Search for the cell housing the specified text and yield its [X, Y] center coordinate. 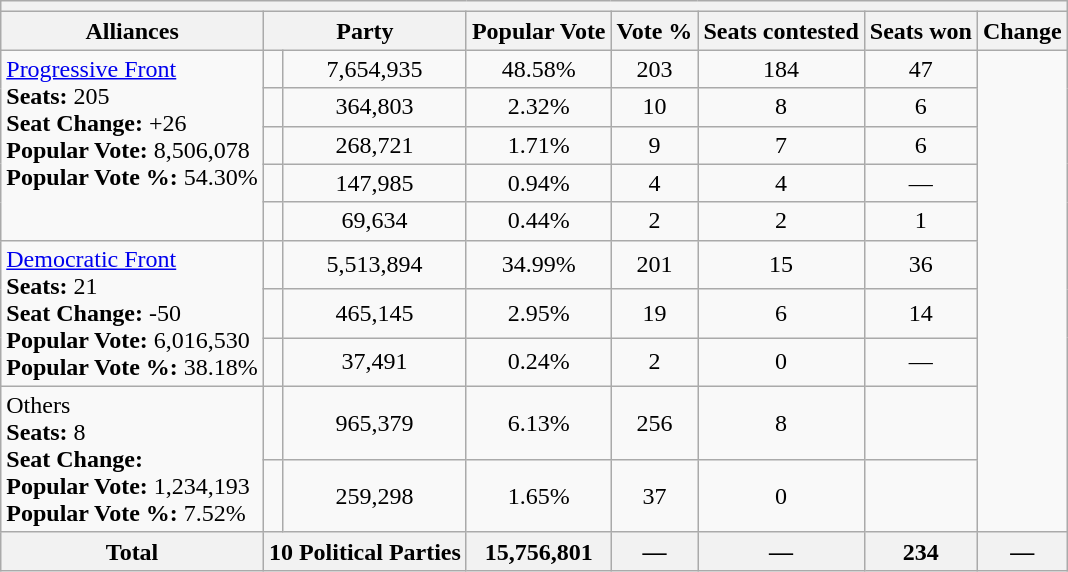
Popular Vote [538, 31]
1.65% [538, 496]
15,756,801 [538, 551]
15 [781, 264]
256 [654, 422]
Total [132, 551]
0.24% [538, 362]
2.32% [538, 107]
5,513,894 [374, 264]
14 [920, 314]
201 [654, 264]
0.94% [538, 183]
Change [1022, 31]
465,145 [374, 314]
10 Political Parties [364, 551]
36 [920, 264]
Seats won [920, 31]
47 [920, 69]
Democratic FrontSeats: 21 Seat Change: -50 Popular Vote: 6,016,530Popular Vote %: 38.18% [132, 313]
234 [920, 551]
Seats contested [781, 31]
37 [654, 496]
37,491 [374, 362]
203 [654, 69]
Party [364, 31]
34.99% [538, 264]
48.58% [538, 69]
7 [781, 145]
0.44% [538, 221]
9 [654, 145]
19 [654, 314]
7,654,935 [374, 69]
259,298 [374, 496]
147,985 [374, 183]
Alliances [132, 31]
1 [920, 221]
184 [781, 69]
965,379 [374, 422]
Vote % [654, 31]
Progressive FrontSeats: 205Seat Change: +26Popular Vote: 8,506,078 Popular Vote %: 54.30% [132, 145]
268,721 [374, 145]
364,803 [374, 107]
2.95% [538, 314]
6.13% [538, 422]
OthersSeats: 8 Seat Change: Popular Vote: 1,234,193Popular Vote %: 7.52% [132, 459]
1.71% [538, 145]
69,634 [374, 221]
10 [654, 107]
